Extract the [X, Y] coordinate from the center of the cell holding the provided text.  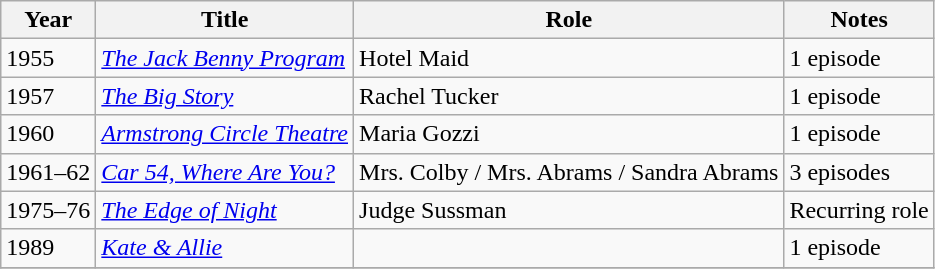
Maria Gozzi [569, 134]
Year [48, 20]
Judge Sussman [569, 210]
Notes [859, 20]
1975–76 [48, 210]
Role [569, 20]
1989 [48, 248]
The Jack Benny Program [225, 58]
The Edge of Night [225, 210]
3 episodes [859, 172]
Recurring role [859, 210]
The Big Story [225, 96]
1960 [48, 134]
1957 [48, 96]
Car 54, Where Are You? [225, 172]
Armstrong Circle Theatre [225, 134]
1961–62 [48, 172]
1955 [48, 58]
Mrs. Colby / Mrs. Abrams / Sandra Abrams [569, 172]
Rachel Tucker [569, 96]
Title [225, 20]
Hotel Maid [569, 58]
Kate & Allie [225, 248]
